Provide the (x, y) coordinate of the cell's center where the given text is located.  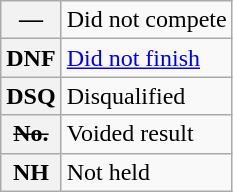
Disqualified (146, 96)
Did not finish (146, 58)
Voided result (146, 134)
DNF (31, 58)
Did not compete (146, 20)
DSQ (31, 96)
No. (31, 134)
Not held (146, 172)
— (31, 20)
NH (31, 172)
